Return [X, Y] of the center of cell containing provided text 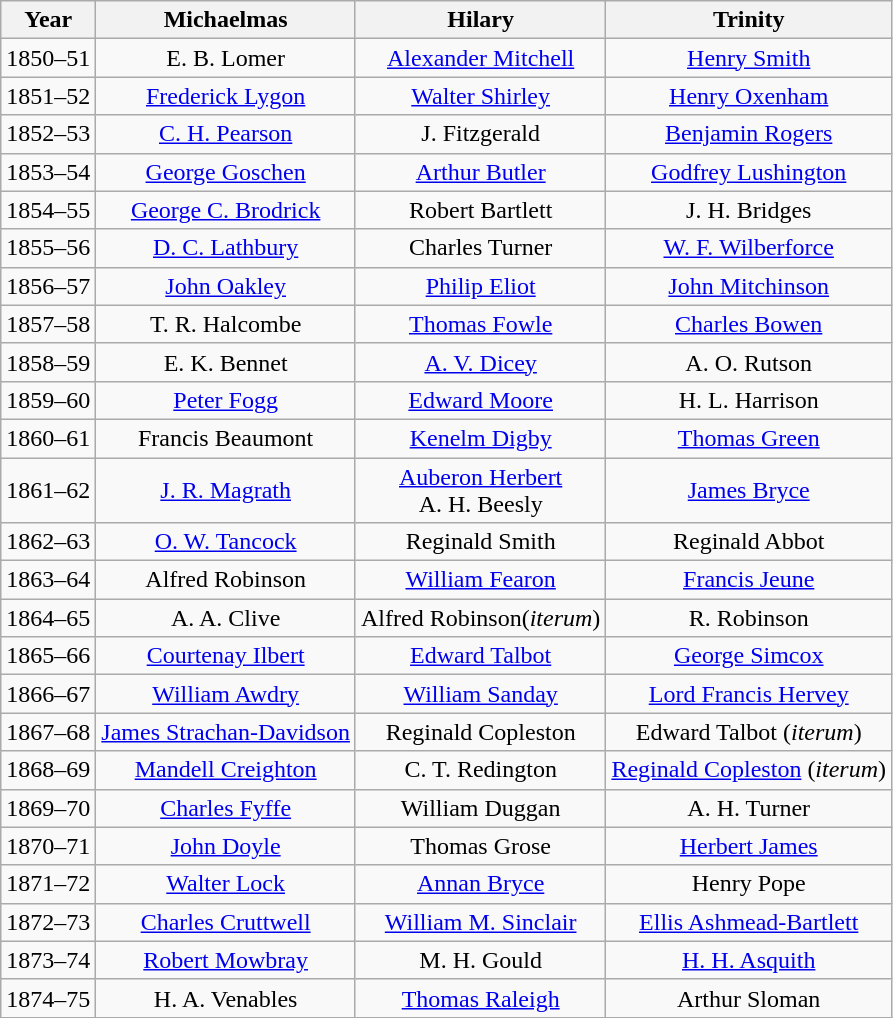
J. H. Bridges [749, 210]
Charles Fyffe [226, 808]
Alfred Robinson(iterum) [480, 618]
Alexander Mitchell [480, 58]
M. H. Gould [480, 960]
1862–63 [48, 542]
1850–51 [48, 58]
1868–69 [48, 770]
John Mitchinson [749, 286]
1872–73 [48, 922]
E. B. Lomer [226, 58]
William Sanday [480, 694]
Henry Oxenham [749, 96]
Robert Mowbray [226, 960]
Kenelm Digby [480, 438]
William Awdry [226, 694]
Reginald Copleston [480, 732]
1860–61 [48, 438]
Year [48, 20]
Walter Lock [226, 884]
1869–70 [48, 808]
Charles Turner [480, 248]
Frederick Lygon [226, 96]
1858–59 [48, 362]
George Simcox [749, 656]
1853–54 [48, 172]
Ellis Ashmead-Bartlett [749, 922]
William M. Sinclair [480, 922]
Peter Fogg [226, 400]
C. T. Redington [480, 770]
John Oakley [226, 286]
Francis Jeune [749, 580]
J. Fitzgerald [480, 134]
Thomas Raleigh [480, 998]
1854–55 [48, 210]
Reginald Copleston (iterum) [749, 770]
Alfred Robinson [226, 580]
Herbert James [749, 846]
Edward Talbot (iterum) [749, 732]
J. R. Magrath [226, 490]
Philip Eliot [480, 286]
Mandell Creighton [226, 770]
James Bryce [749, 490]
A. A. Clive [226, 618]
A. V. Dicey [480, 362]
Thomas Green [749, 438]
Arthur Butler [480, 172]
1867–68 [48, 732]
1864–65 [48, 618]
A. H. Turner [749, 808]
1852–53 [48, 134]
Hilary [480, 20]
William Fearon [480, 580]
Henry Smith [749, 58]
T. R. Halcombe [226, 324]
Robert Bartlett [480, 210]
1873–74 [48, 960]
Auberon Herbert A. H. Beesly [480, 490]
H. H. Asquith [749, 960]
Reginald Smith [480, 542]
Francis Beaumont [226, 438]
1861–62 [48, 490]
E. K. Bennet [226, 362]
Edward Talbot [480, 656]
A. O. Rutson [749, 362]
Annan Bryce [480, 884]
James Strachan-Davidson [226, 732]
1874–75 [48, 998]
Michaelmas [226, 20]
Courtenay Ilbert [226, 656]
1859–60 [48, 400]
John Doyle [226, 846]
1855–56 [48, 248]
1863–64 [48, 580]
George C. Brodrick [226, 210]
Trinity [749, 20]
Thomas Fowle [480, 324]
Thomas Grose [480, 846]
H. L. Harrison [749, 400]
Benjamin Rogers [749, 134]
1851–52 [48, 96]
C. H. Pearson [226, 134]
1871–72 [48, 884]
1856–57 [48, 286]
1870–71 [48, 846]
Godfrey Lushington [749, 172]
D. C. Lathbury [226, 248]
Edward Moore [480, 400]
Lord Francis Hervey [749, 694]
O. W. Tancock [226, 542]
Arthur Sloman [749, 998]
1857–58 [48, 324]
Henry Pope [749, 884]
R. Robinson [749, 618]
1865–66 [48, 656]
W. F. Wilberforce [749, 248]
Charles Cruttwell [226, 922]
George Goschen [226, 172]
Reginald Abbot [749, 542]
William Duggan [480, 808]
1866–67 [48, 694]
Walter Shirley [480, 96]
H. A. Venables [226, 998]
Charles Bowen [749, 324]
